Determine the (X, Y) coordinate at the center of the cell enclosing the given text.  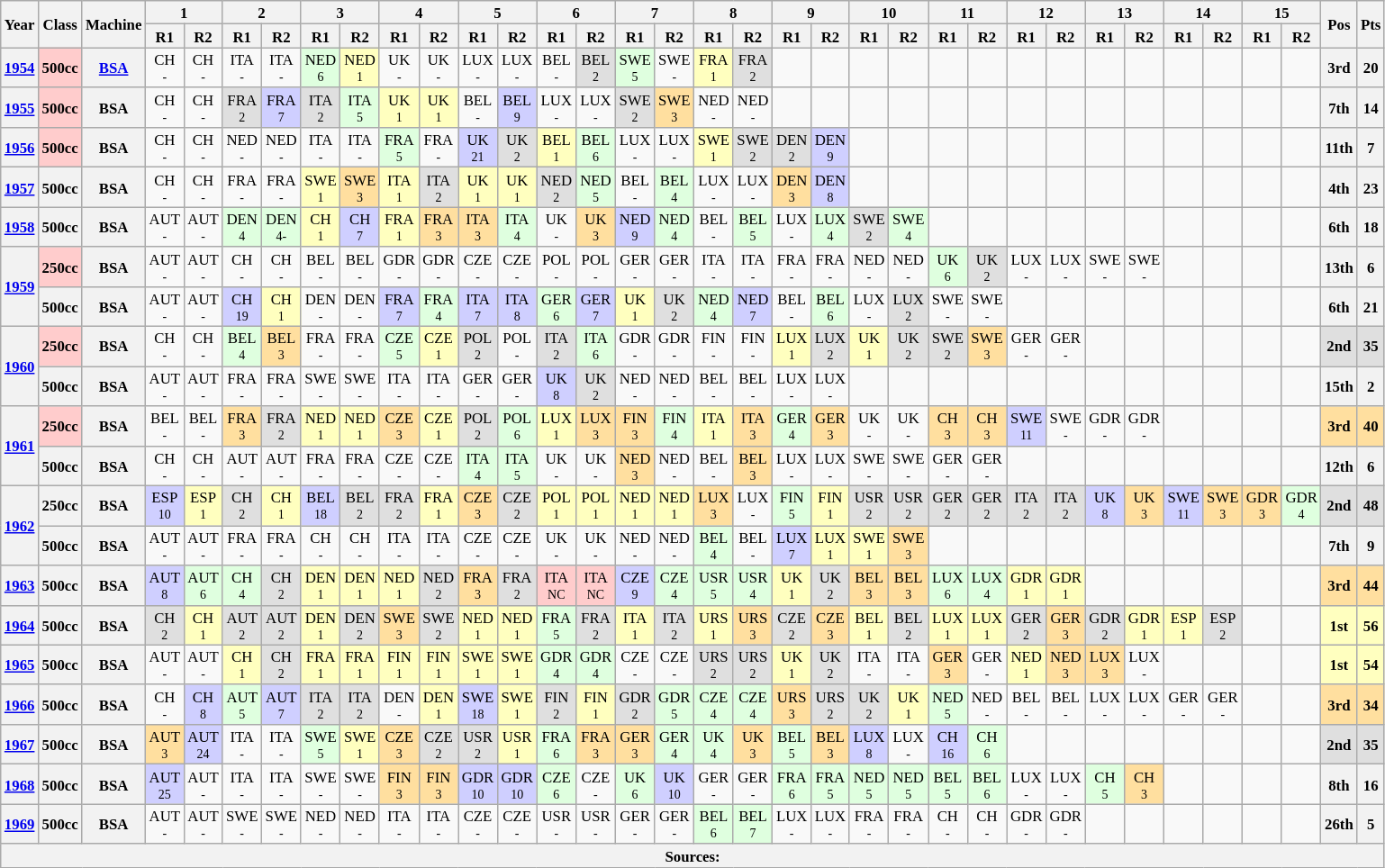
ITA8 (517, 307)
Year (20, 24)
AUT7 (282, 705)
GER7 (596, 307)
20 (1371, 68)
15th (1339, 386)
LUX8 (869, 745)
1962 (20, 526)
11th (1339, 148)
USR5 (714, 585)
ITA6 (596, 347)
USR4 (753, 585)
BEL7 (753, 824)
54 (1371, 665)
1960 (20, 366)
DEN8 (830, 187)
1964 (20, 625)
40 (1371, 426)
BEL18 (321, 506)
15 (1282, 13)
SWE4 (909, 227)
1966 (20, 705)
CH8 (204, 705)
23 (1371, 187)
SWE18 (478, 705)
AUT8 (164, 585)
FIN4 (674, 426)
DEN4 (242, 227)
NED7 (753, 307)
CH6 (987, 745)
Machine (113, 24)
13 (1124, 13)
FIN2 (557, 705)
GDR3 (1263, 506)
CH5 (1105, 784)
8th (1339, 784)
LUX7 (792, 546)
16 (1371, 784)
UK4 (714, 745)
Class (60, 24)
48 (1371, 506)
1957 (20, 187)
DEN9 (830, 148)
1954 (20, 68)
1965 (20, 665)
1968 (20, 784)
1967 (20, 745)
CZE9 (635, 585)
12 (1046, 13)
1959 (20, 286)
BEL9 (517, 108)
Pos (1339, 24)
1956 (20, 148)
AUT24 (204, 745)
4th (1339, 187)
CH16 (948, 745)
LUX6 (948, 585)
NED9 (635, 227)
ESP10 (164, 506)
UK10 (674, 784)
DEN4- (282, 227)
8 (733, 13)
DEN3 (792, 187)
11 (967, 13)
ITA7 (478, 307)
3 (340, 13)
AUT3 (164, 745)
1961 (20, 446)
GDR5 (674, 705)
UK21 (478, 148)
18 (1371, 227)
AUT6 (204, 585)
AUT25 (164, 784)
1958 (20, 227)
1963 (20, 585)
21 (1371, 307)
Sources: (693, 855)
4 (418, 13)
13th (1339, 267)
CH4 (242, 585)
44 (1371, 585)
CH7 (360, 227)
CZE5 (399, 347)
NED6 (321, 68)
34 (1371, 705)
USR1 (517, 745)
56 (1371, 625)
CH19 (242, 307)
1 (184, 13)
CZE6 (557, 784)
GER6 (557, 307)
ESP2 (1223, 625)
10 (888, 13)
POL6 (517, 426)
URS1 (714, 625)
FRA4 (439, 307)
AUT5 (242, 705)
1969 (20, 824)
12th (1339, 466)
Pts (1371, 24)
FIN5 (792, 506)
1955 (20, 108)
26th (1339, 824)
